Locate the cell with the specified text and output its (X, Y) center coordinate. 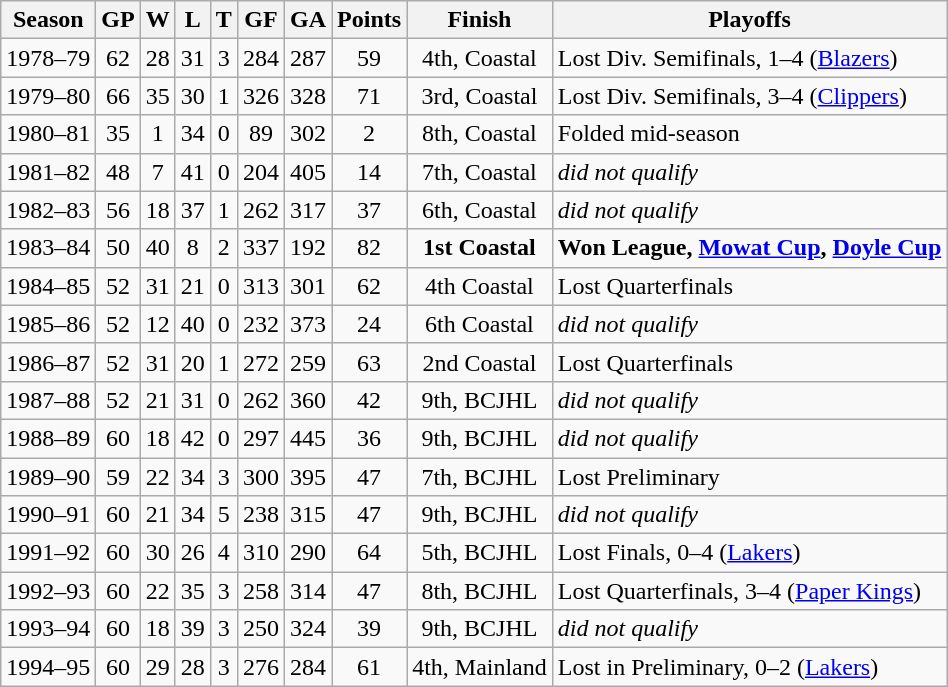
1988–89 (48, 438)
36 (370, 438)
W (158, 20)
8th, BCJHL (480, 591)
Folded mid-season (749, 134)
Lost Finals, 0–4 (Lakers) (749, 553)
Lost in Preliminary, 0–2 (Lakers) (749, 667)
395 (308, 477)
317 (308, 210)
GA (308, 20)
T (224, 20)
Season (48, 20)
71 (370, 96)
4 (224, 553)
3rd, Coastal (480, 96)
287 (308, 58)
L (192, 20)
300 (260, 477)
1st Coastal (480, 248)
26 (192, 553)
5 (224, 515)
1990–91 (48, 515)
238 (260, 515)
258 (260, 591)
373 (308, 324)
20 (192, 362)
1994–95 (48, 667)
7 (158, 172)
24 (370, 324)
89 (260, 134)
61 (370, 667)
324 (308, 629)
313 (260, 286)
66 (118, 96)
290 (308, 553)
1981–82 (48, 172)
301 (308, 286)
302 (308, 134)
259 (308, 362)
445 (308, 438)
328 (308, 96)
405 (308, 172)
29 (158, 667)
Lost Div. Semifinals, 3–4 (Clippers) (749, 96)
Lost Div. Semifinals, 1–4 (Blazers) (749, 58)
1979–80 (48, 96)
1992–93 (48, 591)
GF (260, 20)
6th Coastal (480, 324)
82 (370, 248)
4th Coastal (480, 286)
Points (370, 20)
204 (260, 172)
276 (260, 667)
Lost Preliminary (749, 477)
192 (308, 248)
250 (260, 629)
Won League, Mowat Cup, Doyle Cup (749, 248)
1984–85 (48, 286)
41 (192, 172)
1978–79 (48, 58)
360 (308, 400)
Playoffs (749, 20)
337 (260, 248)
GP (118, 20)
7th, Coastal (480, 172)
5th, BCJHL (480, 553)
1980–81 (48, 134)
2nd Coastal (480, 362)
297 (260, 438)
48 (118, 172)
310 (260, 553)
314 (308, 591)
1986–87 (48, 362)
315 (308, 515)
272 (260, 362)
6th, Coastal (480, 210)
12 (158, 324)
1993–94 (48, 629)
1985–86 (48, 324)
Finish (480, 20)
1983–84 (48, 248)
64 (370, 553)
50 (118, 248)
Lost Quarterfinals, 3–4 (Paper Kings) (749, 591)
4th, Coastal (480, 58)
326 (260, 96)
56 (118, 210)
8th, Coastal (480, 134)
1989–90 (48, 477)
7th, BCJHL (480, 477)
1987–88 (48, 400)
4th, Mainland (480, 667)
63 (370, 362)
232 (260, 324)
8 (192, 248)
1991–92 (48, 553)
14 (370, 172)
1982–83 (48, 210)
